Scan for the cell matching the given text and deliver its (x, y) coordinate at center. 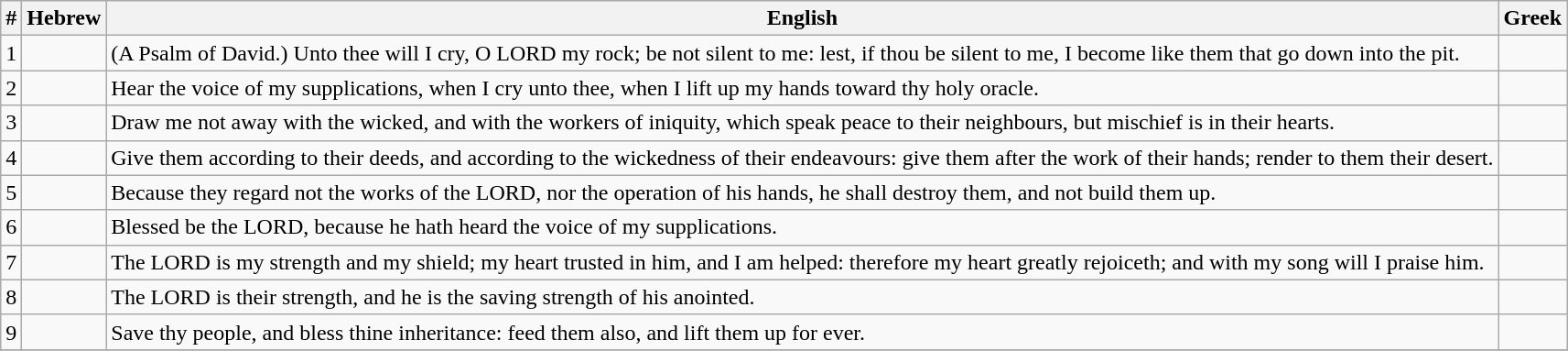
4 (11, 158)
The LORD is their strength, and he is the saving strength of his anointed. (802, 297)
1 (11, 53)
Blessed be the LORD, because he hath heard the voice of my supplications. (802, 227)
7 (11, 262)
Save thy people, and bless thine inheritance: feed them also, and lift them up for ever. (802, 332)
9 (11, 332)
2 (11, 88)
Greek (1532, 18)
8 (11, 297)
Hebrew (64, 18)
English (802, 18)
Because they regard not the works of the LORD, nor the operation of his hands, he shall destroy them, and not build them up. (802, 192)
5 (11, 192)
# (11, 18)
Draw me not away with the wicked, and with the workers of iniquity, which speak peace to their neighbours, but mischief is in their hearts. (802, 123)
3 (11, 123)
6 (11, 227)
Hear the voice of my supplications, when I cry unto thee, when I lift up my hands toward thy holy oracle. (802, 88)
